Return the [x, y] coordinate for the center point of the cell that contains the specified text.  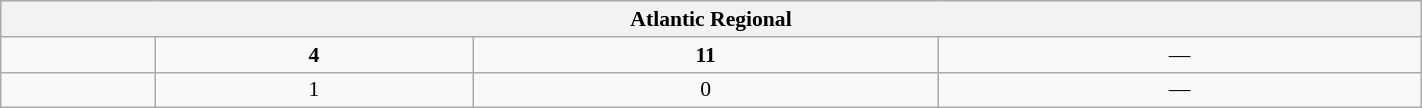
1 [314, 90]
4 [314, 55]
0 [706, 90]
Atlantic Regional [711, 19]
11 [706, 55]
